Locate the cell with the specified text and output its (X, Y) center coordinate. 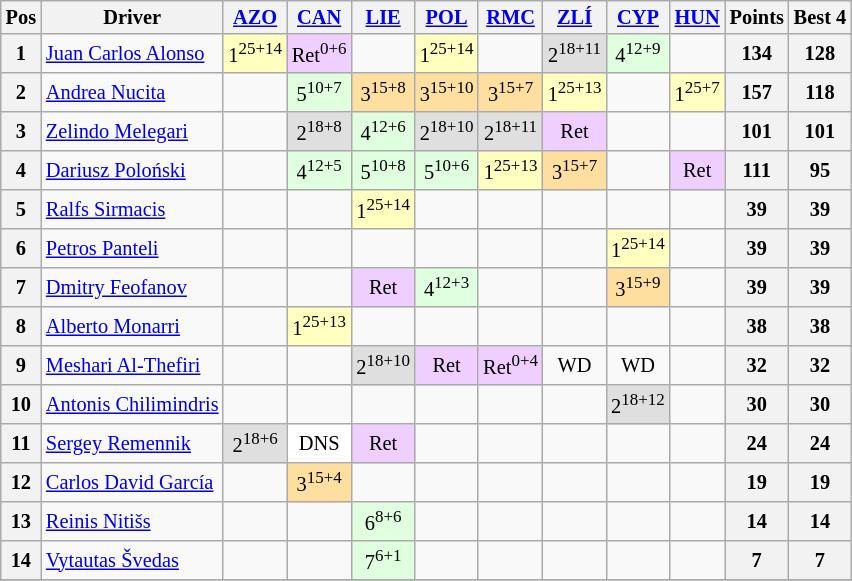
HUN (698, 17)
510+7 (320, 92)
CAN (320, 17)
LIE (382, 17)
412+6 (382, 132)
Driver (132, 17)
218+8 (320, 132)
12 (21, 482)
Ret0+4 (510, 366)
111 (757, 170)
9 (21, 366)
510+8 (382, 170)
Vytautas Švedas (132, 560)
5 (21, 210)
125+7 (698, 92)
8 (21, 326)
510+6 (446, 170)
Dariusz Poloński (132, 170)
Meshari Al-Thefiri (132, 366)
AZO (254, 17)
Zelindo Melegari (132, 132)
ZLÍ (574, 17)
10 (21, 404)
128 (820, 54)
Pos (21, 17)
412+3 (446, 288)
315+10 (446, 92)
134 (757, 54)
Carlos David García (132, 482)
Ralfs Sirmacis (132, 210)
315+9 (638, 288)
95 (820, 170)
412+5 (320, 170)
3 (21, 132)
4 (21, 170)
11 (21, 444)
315+8 (382, 92)
Ret0+6 (320, 54)
RMC (510, 17)
1 (21, 54)
218+12 (638, 404)
Dmitry Feofanov (132, 288)
6 (21, 248)
Best 4 (820, 17)
Andrea Nucita (132, 92)
Antonis Chilimindris (132, 404)
315+4 (320, 482)
CYP (638, 17)
412+9 (638, 54)
76+1 (382, 560)
POL (446, 17)
Juan Carlos Alonso (132, 54)
157 (757, 92)
Petros Panteli (132, 248)
Alberto Monarri (132, 326)
Points (757, 17)
68+6 (382, 520)
218+6 (254, 444)
DNS (320, 444)
118 (820, 92)
Reinis Nitišs (132, 520)
Sergey Remennik (132, 444)
2 (21, 92)
13 (21, 520)
